Scan for the cell matching the given text and deliver its (x, y) coordinate at center. 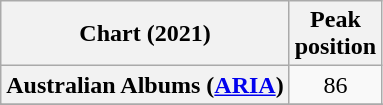
Peakposition (335, 34)
Australian Albums (ARIA) (145, 85)
Chart (2021) (145, 34)
86 (335, 85)
